Identify which cell holds the provided text, then report its (x, y) central coordinate. 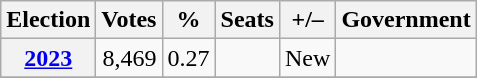
New (307, 58)
Election (48, 20)
8,469 (129, 58)
Seats (247, 20)
Votes (129, 20)
% (188, 20)
2023 (48, 58)
+/– (307, 20)
Government (406, 20)
0.27 (188, 58)
